Identify which cell holds the provided text, then report its [x, y] central coordinate. 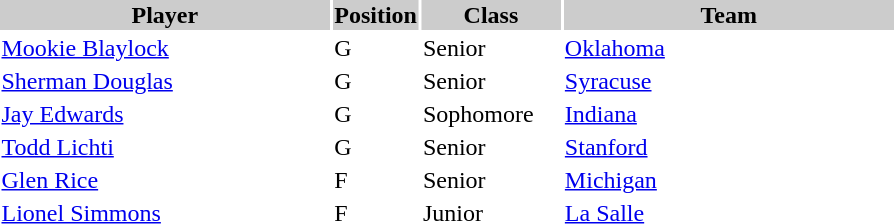
Team [728, 15]
Sophomore [490, 114]
Sherman Douglas [165, 81]
Todd Lichti [165, 147]
F [376, 180]
Syracuse [728, 81]
Mookie Blaylock [165, 48]
Player [165, 15]
Glen Rice [165, 180]
Class [490, 15]
Stanford [728, 147]
Oklahoma [728, 48]
Position [376, 15]
Indiana [728, 114]
Jay Edwards [165, 114]
Michigan [728, 180]
